Return the [x, y] coordinate for the center point of the cell that contains the specified text.  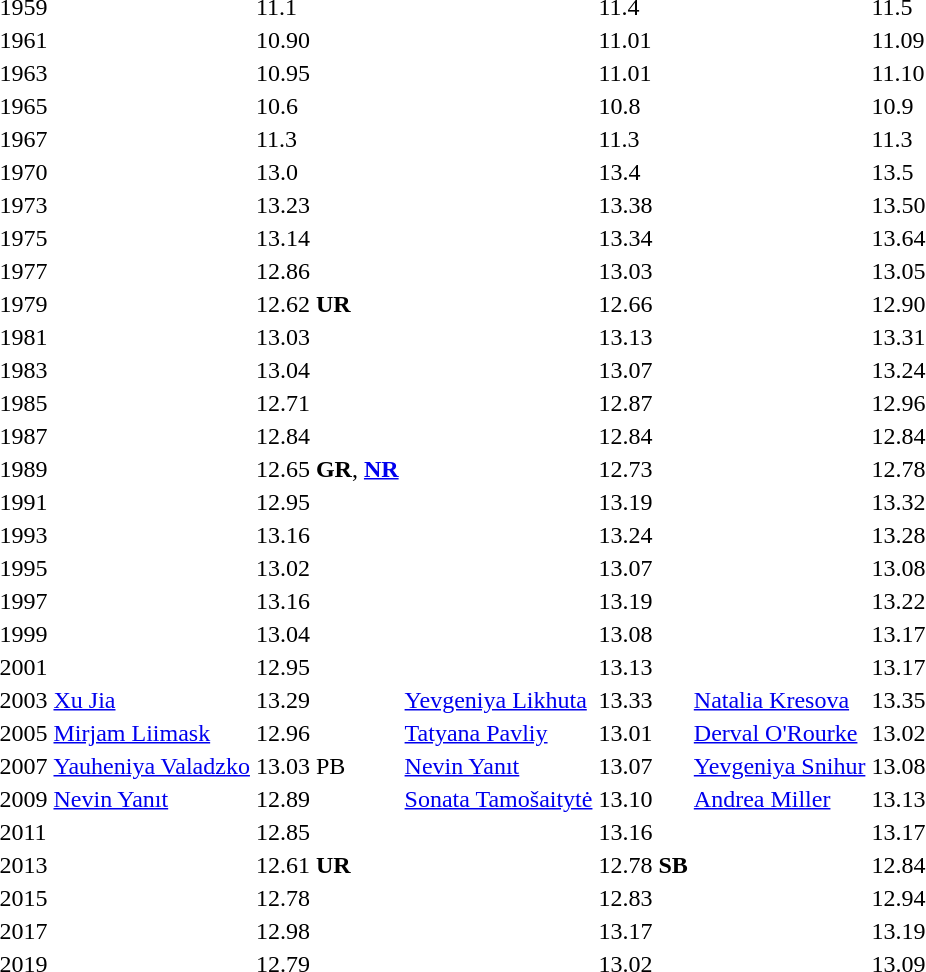
12.98 [327, 931]
Tatyana Pavliy [498, 733]
Sonata Tamošaitytė [498, 799]
12.78 [327, 898]
13.0 [327, 172]
12.62 UR [327, 304]
13.02 [327, 568]
12.65 GR, NR [327, 469]
13.08 [643, 634]
12.71 [327, 403]
Natalia Kresova [780, 700]
13.23 [327, 205]
13.38 [643, 205]
13.34 [643, 238]
Yevgeniya Likhuta [498, 700]
10.8 [643, 106]
12.96 [327, 733]
13.03 PB [327, 766]
12.61 UR [327, 865]
Xu Jia [152, 700]
Yevgeniya Snihur [780, 766]
12.78 SB [643, 865]
12.87 [643, 403]
12.83 [643, 898]
Yauheniya Valadzko [152, 766]
13.24 [643, 535]
12.89 [327, 799]
13.14 [327, 238]
13.29 [327, 700]
Derval O'Rourke [780, 733]
Andrea Miller [780, 799]
12.86 [327, 271]
10.6 [327, 106]
13.33 [643, 700]
13.17 [643, 931]
13.4 [643, 172]
10.90 [327, 40]
13.10 [643, 799]
12.85 [327, 832]
Mirjam Liimask [152, 733]
13.01 [643, 733]
10.95 [327, 73]
12.66 [643, 304]
12.73 [643, 469]
